Identify which cell holds the provided text, then report its [X, Y] central coordinate. 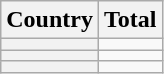
Country [50, 20]
Total [130, 20]
